Find where the given text appears and provide that cell's center as [X, Y] coordinate. 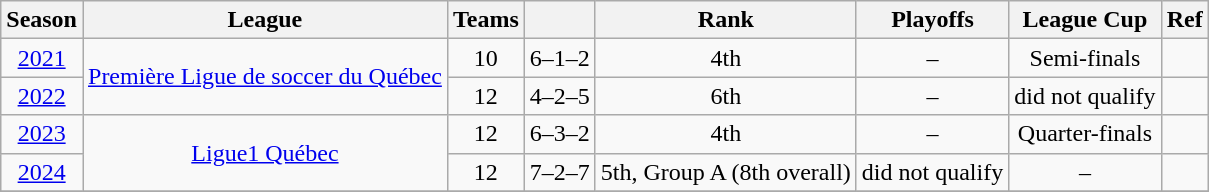
Teams [486, 20]
6–3–2 [560, 134]
4–2–5 [560, 96]
League Cup [1085, 20]
Semi-finals [1085, 58]
Playoffs [932, 20]
Rank [726, 20]
5th, Group A (8th overall) [726, 172]
2023 [42, 134]
6–1–2 [560, 58]
6th [726, 96]
10 [486, 58]
Quarter-finals [1085, 134]
2021 [42, 58]
Première Ligue de soccer du Québec [264, 77]
2024 [42, 172]
Season [42, 20]
League [264, 20]
2022 [42, 96]
7–2–7 [560, 172]
Ligue1 Québec [264, 153]
Ref [1184, 20]
